Determine the (x, y) coordinate at the center of the cell enclosing the given text.  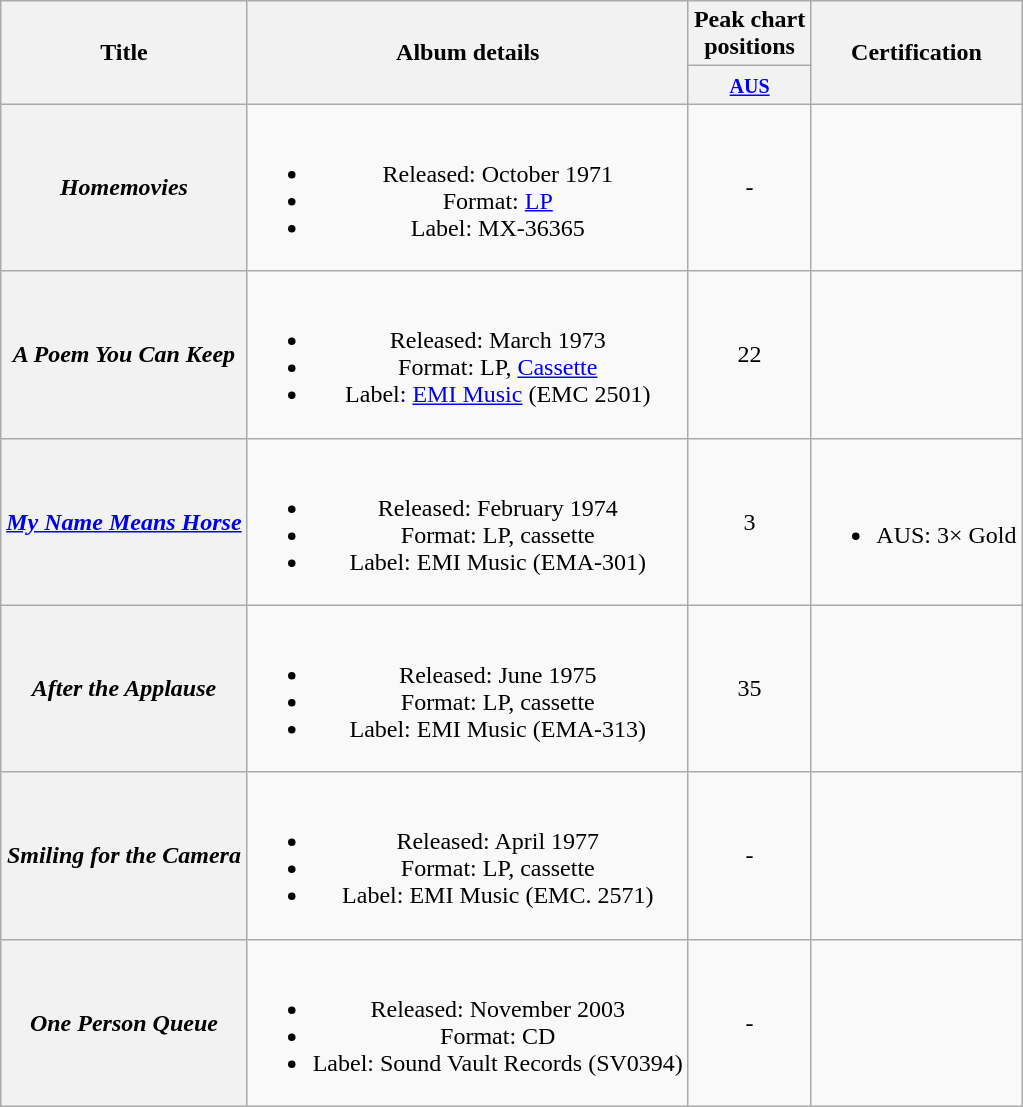
Homemovies (124, 188)
AUS: 3× Gold (916, 522)
Released: April 1977Format: LP, cassetteLabel: EMI Music (EMC. 2571) (468, 856)
Released: March 1973Format: LP, CassetteLabel: EMI Music (EMC 2501) (468, 354)
One Person Queue (124, 1022)
3 (749, 522)
Released: November 2003Format: CDLabel: Sound Vault Records (SV0394) (468, 1022)
My Name Means Horse (124, 522)
A Poem You Can Keep (124, 354)
Title (124, 52)
Released: February 1974Format: LP, cassetteLabel: EMI Music (EMA-301) (468, 522)
22 (749, 354)
Certification (916, 52)
Released: June 1975Format: LP, cassetteLabel: EMI Music (EMA-313) (468, 688)
Peak chartpositions (749, 34)
Smiling for the Camera (124, 856)
Released: October 1971Format: LPLabel: MX-36365 (468, 188)
AUS (749, 85)
After the Applause (124, 688)
35 (749, 688)
Album details (468, 52)
